Scan for the cell matching the given text and deliver its (X, Y) coordinate at center. 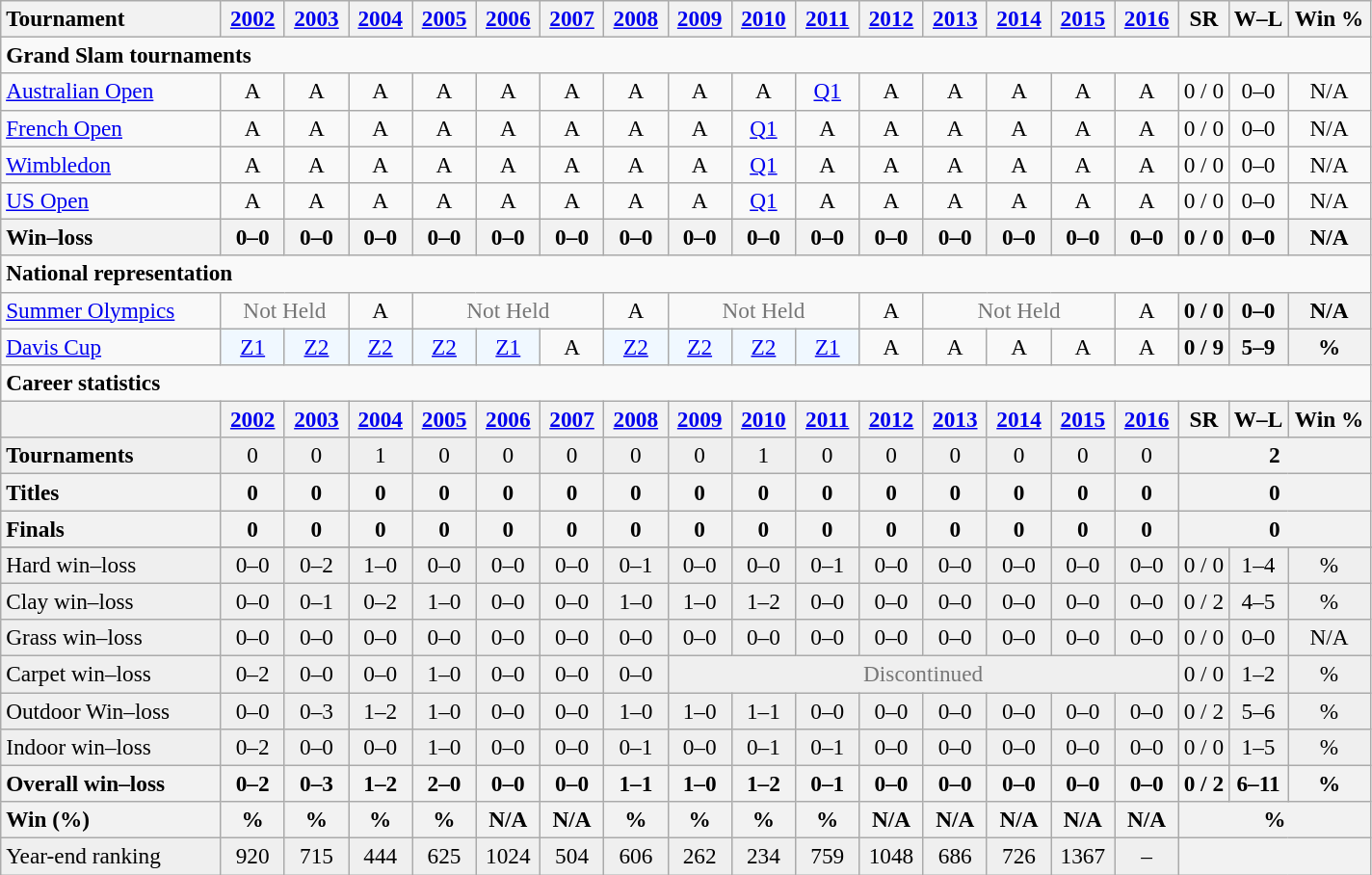
Overall win–loss (111, 783)
Tournament (111, 18)
715 (316, 856)
– (1147, 856)
2 (1274, 456)
French Open (111, 128)
1048 (891, 856)
National representation (686, 274)
Clay win–loss (111, 601)
Year-end ranking (111, 856)
Summer Olympics (111, 310)
1–5 (1258, 747)
2–0 (444, 783)
Tournaments (111, 456)
234 (763, 856)
625 (444, 856)
Wimbledon (111, 164)
504 (571, 856)
920 (252, 856)
Win–loss (111, 237)
5–9 (1258, 346)
Titles (111, 491)
1367 (1083, 856)
686 (955, 856)
Grand Slam tournaments (686, 55)
1–4 (1258, 565)
Discontinued (923, 674)
4–5 (1258, 601)
Grass win–loss (111, 638)
759 (828, 856)
US Open (111, 200)
Win (%) (111, 819)
6–11 (1258, 783)
726 (1018, 856)
Australian Open (111, 92)
444 (381, 856)
606 (636, 856)
5–6 (1258, 710)
Indoor win–loss (111, 747)
Outdoor Win–loss (111, 710)
1024 (508, 856)
Career statistics (686, 383)
Carpet win–loss (111, 674)
Hard win–loss (111, 565)
Finals (111, 528)
262 (699, 856)
0 / 9 (1203, 346)
Davis Cup (111, 346)
